Extract the [x, y] coordinate from the center of the cell holding the provided text.  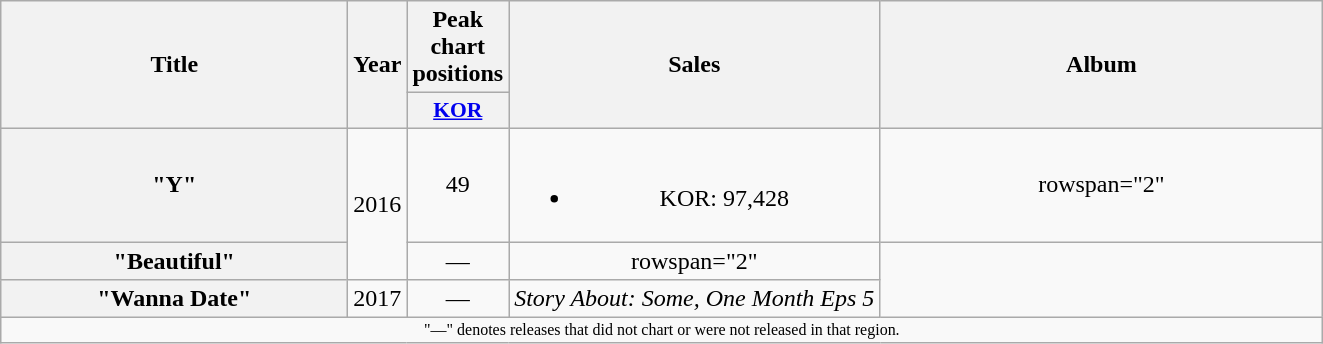
2017 [378, 299]
Album [1102, 65]
KOR [458, 111]
49 [458, 184]
"Beautiful" [174, 261]
Peak chart positions [458, 47]
2016 [378, 204]
"Wanna Date" [174, 299]
Story About: Some, One Month Eps 5 [694, 299]
"Y" [174, 184]
Sales [694, 65]
Title [174, 65]
KOR: 97,428 [694, 184]
"—" denotes releases that did not chart or were not released in that region. [662, 330]
Year [378, 65]
